Output the [X, Y] coordinate of the center of the cell containing the given text.  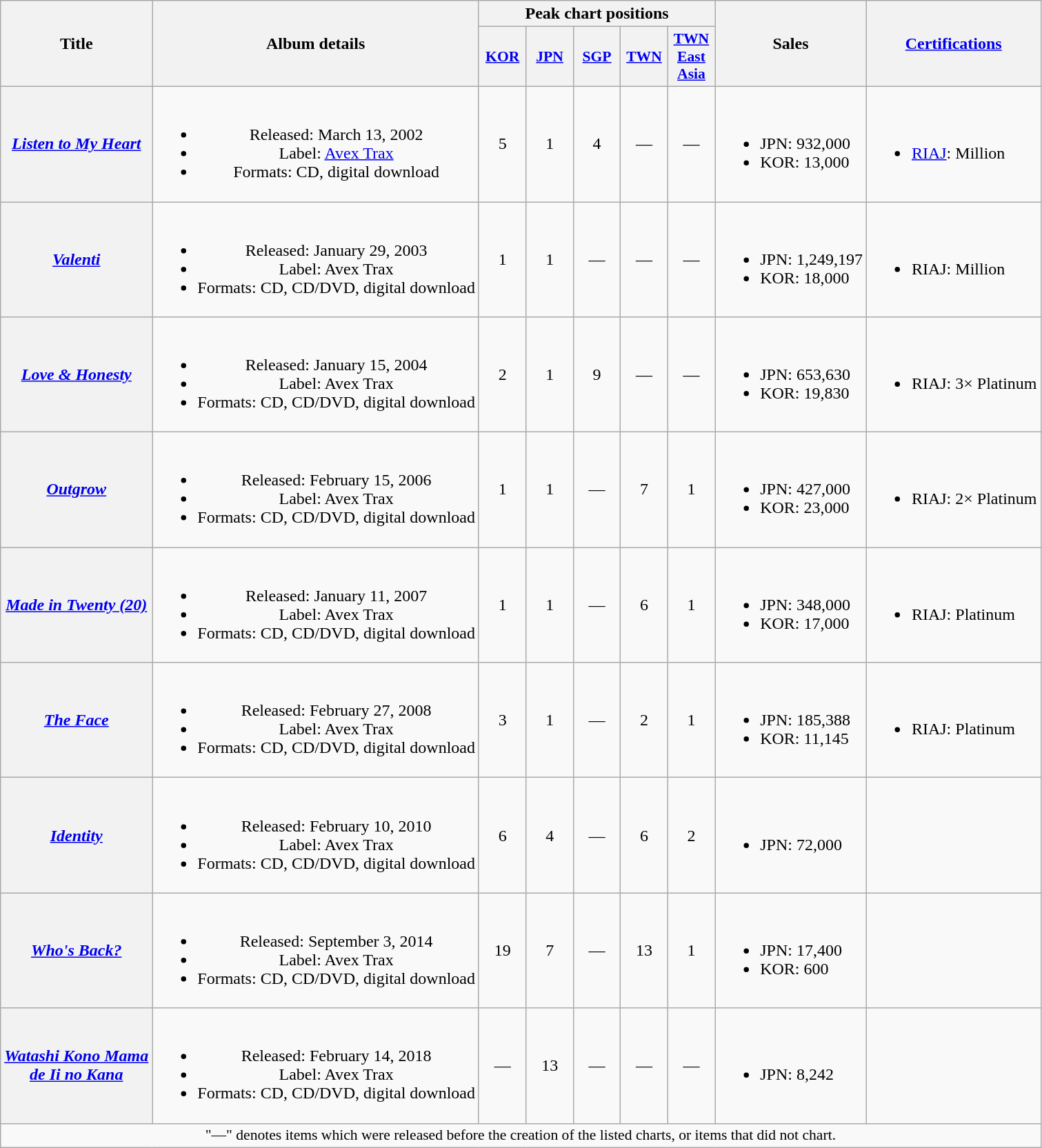
RIAJ: 2× Platinum [953, 490]
Made in Twenty (20) [77, 605]
Released: February 14, 2018Label: Avex TraxFormats: CD, CD/DVD, digital download [316, 1066]
Title [77, 44]
JPN: 17,400KOR: 600 [791, 950]
5 [502, 143]
Who's Back? [77, 950]
Released: February 10, 2010Label: Avex TraxFormats: CD, CD/DVD, digital download [316, 836]
JPN: 427,000KOR: 23,000 [791, 490]
19 [502, 950]
Released: September 3, 2014Label: Avex TraxFormats: CD, CD/DVD, digital download [316, 950]
JPN: 1,249,197KOR: 18,000 [791, 259]
KOR [502, 57]
JPN: 185,388KOR: 11,145 [791, 720]
Outgrow [77, 490]
Valenti [77, 259]
Certifications [953, 44]
3 [502, 720]
Album details [316, 44]
Released: February 27, 2008Label: Avex TraxFormats: CD, CD/DVD, digital download [316, 720]
RIAJ: 3× Platinum [953, 375]
TWN East Asia [691, 57]
Released: February 15, 2006Label: Avex TraxFormats: CD, CD/DVD, digital download [316, 490]
Love & Honesty [77, 375]
JPN: 72,000 [791, 836]
9 [597, 375]
Released: January 11, 2007Label: Avex TraxFormats: CD, CD/DVD, digital download [316, 605]
JPN: 8,242 [791, 1066]
Identity [77, 836]
Watashi Kono Mamade Ii no Kana [77, 1066]
The Face [77, 720]
Released: January 29, 2003Label: Avex TraxFormats: CD, CD/DVD, digital download [316, 259]
Peak chart positions [597, 14]
Released: March 13, 2002Label: Avex TraxFormats: CD, digital download [316, 143]
SGP [597, 57]
JPN: 653,630KOR: 19,830 [791, 375]
JPN: 932,000KOR: 13,000 [791, 143]
Listen to My Heart [77, 143]
Released: January 15, 2004Label: Avex TraxFormats: CD, CD/DVD, digital download [316, 375]
JPN [550, 57]
JPN: 348,000KOR: 17,000 [791, 605]
"—" denotes items which were released before the creation of the listed charts, or items that did not chart. [521, 1136]
Sales [791, 44]
TWN [644, 57]
